Capture the cell that displays the provided text and extract its [x, y] central coordinate. 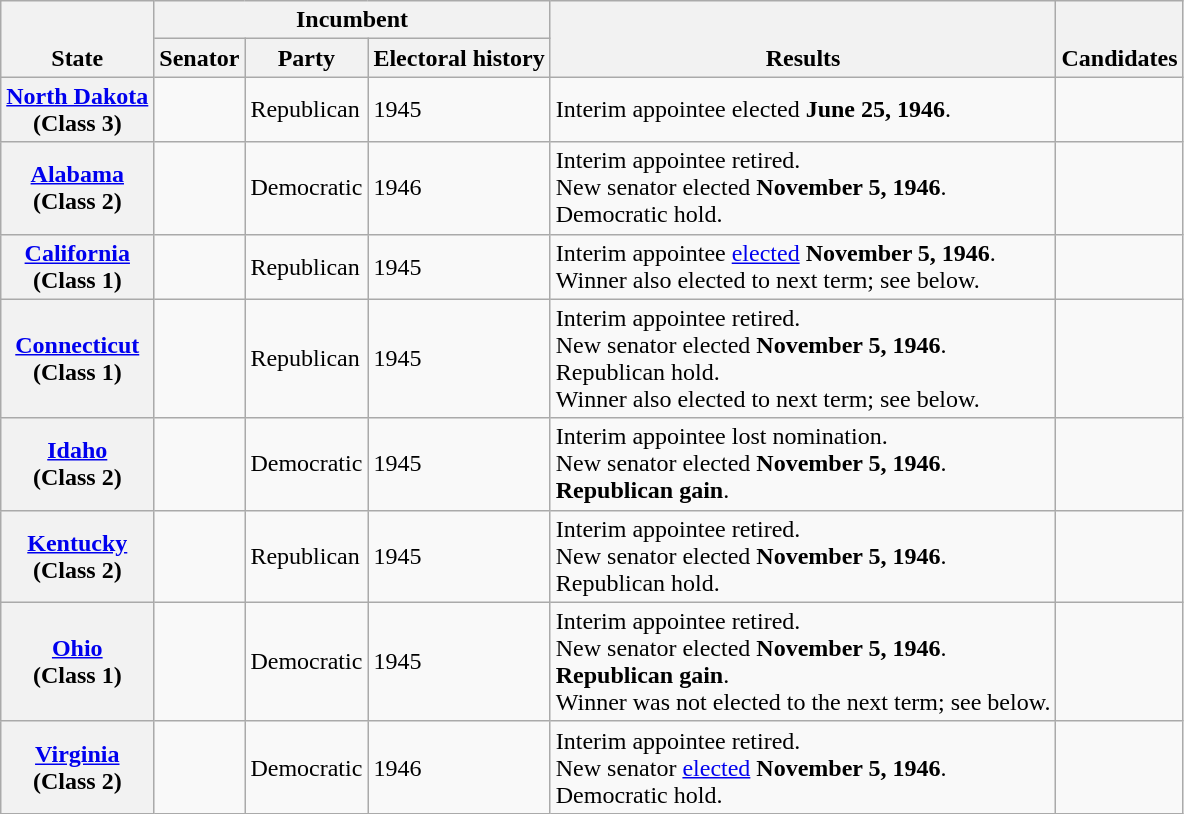
Alabama(Class 2) [78, 188]
Senator [200, 58]
California(Class 1) [78, 266]
Interim appointee elected November 5, 1946.Winner also elected to next term; see below. [803, 266]
Interim appointee elected June 25, 1946. [803, 110]
Interim appointee retired.New senator elected November 5, 1946.Republican hold. [803, 556]
Interim appointee retired.New senator elected November 5, 1946.Republican gain.Winner was not elected to the next term; see below. [803, 662]
Ohio(Class 1) [78, 662]
Kentucky(Class 2) [78, 556]
Electoral history [459, 58]
Results [803, 39]
State [78, 39]
Virginia(Class 2) [78, 767]
Incumbent [352, 20]
North Dakota(Class 3) [78, 110]
Party [306, 58]
Candidates [1120, 39]
Interim appointee lost nomination.New senator elected November 5, 1946.Republican gain. [803, 464]
Idaho(Class 2) [78, 464]
Connecticut(Class 1) [78, 358]
Interim appointee retired.New senator elected November 5, 1946.Republican hold.Winner also elected to next term; see below. [803, 358]
